Return the (X, Y) coordinate for the center point of the cell that contains the specified text.  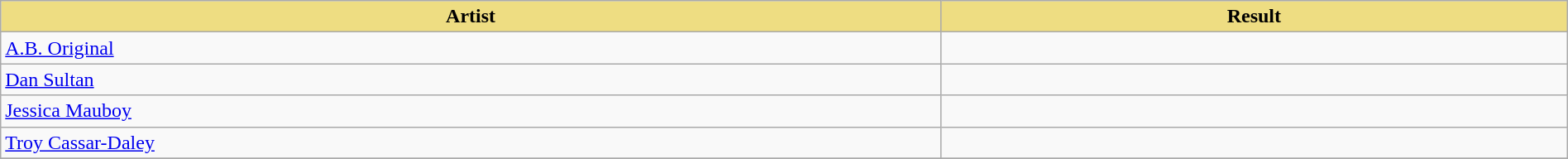
Jessica Mauboy (471, 111)
Dan Sultan (471, 79)
Troy Cassar-Daley (471, 142)
Result (1254, 17)
A.B. Original (471, 48)
Artist (471, 17)
